Extract the [X, Y] coordinate from the center of the cell holding the provided text.  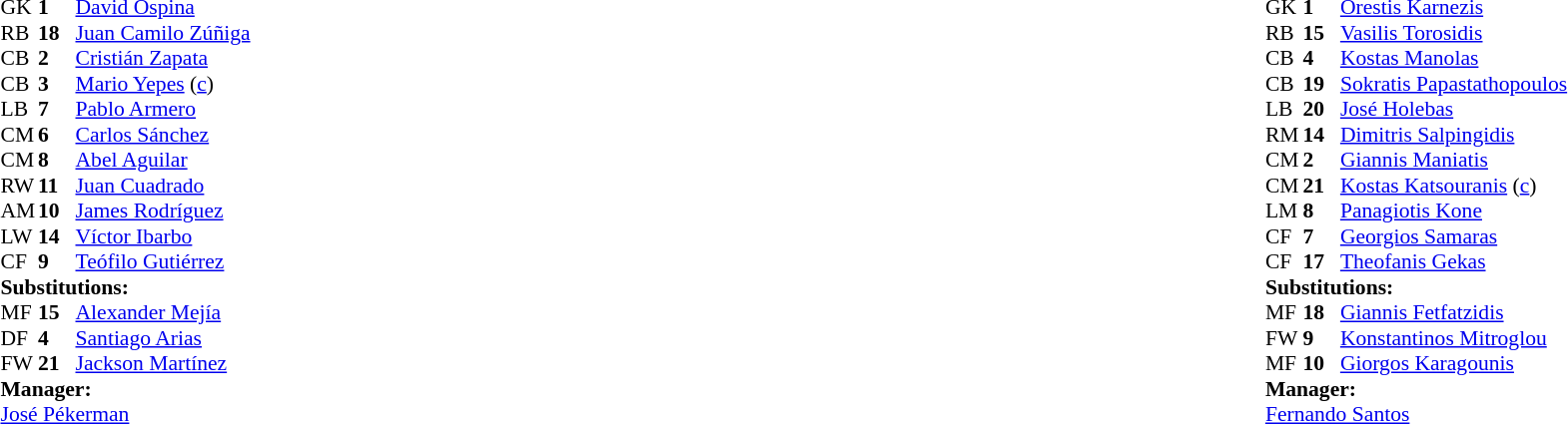
Santiago Arias [164, 338]
19 [1321, 84]
Giorgos Karagounis [1454, 364]
17 [1321, 262]
Georgios Samaras [1454, 236]
Pablo Armero [164, 109]
Juan Camilo Zúñiga [164, 33]
Theofanis Gekas [1454, 262]
Panagiotis Kone [1454, 211]
Kostas Manolas [1454, 59]
Jackson Martínez [164, 364]
Alexander Mejía [164, 312]
Juan Cuadrado [164, 186]
Teófilo Gutiérrez [164, 262]
Giannis Fetfatzidis [1454, 312]
11 [57, 186]
James Rodríguez [164, 211]
Cristián Zapata [164, 59]
20 [1321, 109]
Sokratis Papastathopoulos [1454, 84]
LW [19, 236]
Kostas Katsouranis (c) [1454, 186]
AM [19, 211]
Giannis Maniatis [1454, 161]
LM [1284, 211]
RW [19, 186]
Abel Aguilar [164, 161]
Mario Yepes (c) [164, 84]
Víctor Ibarbo [164, 236]
José Holebas [1454, 109]
Dimitris Salpingidis [1454, 135]
Vasilis Torosidis [1454, 33]
3 [57, 84]
Carlos Sánchez [164, 135]
DF [19, 338]
Konstantinos Mitroglou [1454, 338]
6 [57, 135]
RM [1284, 135]
